Return the [x, y] coordinate for the center point of the cell that contains the specified text.  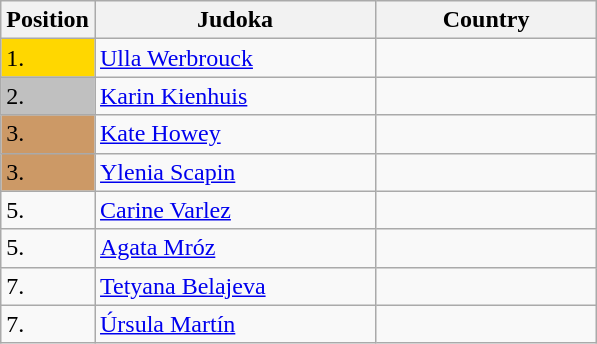
Judoka [234, 20]
Country [486, 20]
1. [48, 58]
Carine Varlez [234, 210]
Agata Mróz [234, 248]
Úrsula Martín [234, 324]
Tetyana Belajeva [234, 286]
Ulla Werbrouck [234, 58]
Ylenia Scapin [234, 172]
2. [48, 96]
Position [48, 20]
Kate Howey [234, 134]
Karin Kienhuis [234, 96]
